Identify which cell holds the provided text, then report its [x, y] central coordinate. 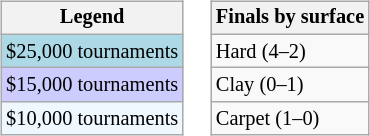
Hard (4–2) [290, 51]
$25,000 tournaments [92, 51]
Finals by surface [290, 18]
$15,000 tournaments [92, 85]
Legend [92, 18]
$10,000 tournaments [92, 119]
Carpet (1–0) [290, 119]
Clay (0–1) [290, 85]
